From the cell containing the given text, extract its center point as (X, Y) coordinate. 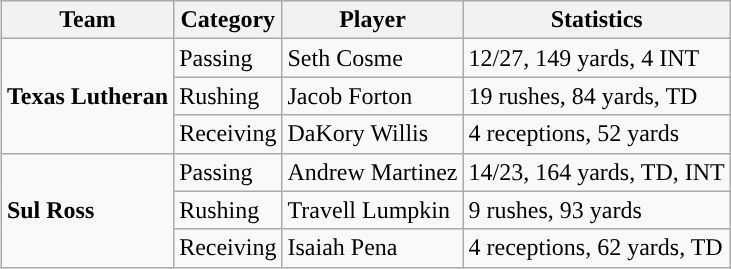
Travell Lumpkin (372, 210)
DaKory Willis (372, 134)
9 rushes, 93 yards (596, 210)
Sul Ross (87, 210)
Statistics (596, 20)
4 receptions, 52 yards (596, 134)
12/27, 149 yards, 4 INT (596, 58)
19 rushes, 84 yards, TD (596, 96)
Seth Cosme (372, 58)
Jacob Forton (372, 96)
Category (228, 20)
Texas Lutheran (87, 96)
Team (87, 20)
Andrew Martinez (372, 172)
4 receptions, 62 yards, TD (596, 248)
Isaiah Pena (372, 248)
14/23, 164 yards, TD, INT (596, 172)
Player (372, 20)
